Identify which cell holds the provided text, then report its (X, Y) central coordinate. 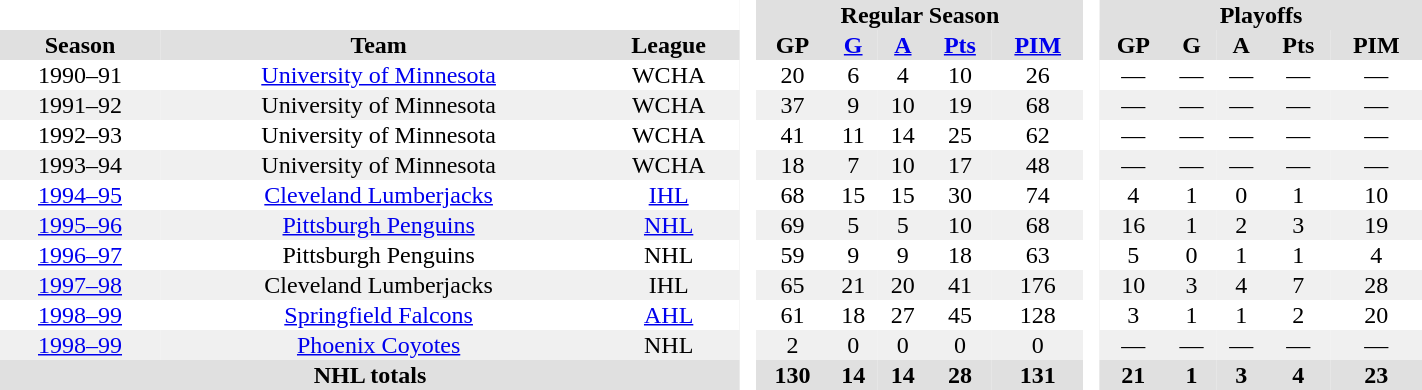
League (668, 45)
1993–94 (80, 165)
Team (378, 45)
59 (793, 255)
1990–91 (80, 75)
27 (903, 315)
69 (793, 225)
1996–97 (80, 255)
37 (793, 105)
25 (960, 135)
176 (1038, 285)
63 (1038, 255)
16 (1134, 225)
131 (1038, 375)
45 (960, 315)
11 (853, 135)
AHL (668, 315)
1995–96 (80, 225)
128 (1038, 315)
48 (1038, 165)
30 (960, 195)
17 (960, 165)
65 (793, 285)
Regular Season (920, 15)
Phoenix Coyotes (378, 345)
1994–95 (80, 195)
6 (853, 75)
1997–98 (80, 285)
Season (80, 45)
130 (793, 375)
Springfield Falcons (378, 315)
62 (1038, 135)
26 (1038, 75)
1991–92 (80, 105)
23 (1376, 375)
Playoffs (1261, 15)
74 (1038, 195)
1992–93 (80, 135)
61 (793, 315)
NHL totals (370, 375)
